Search for the cell housing the specified text and yield its [x, y] center coordinate. 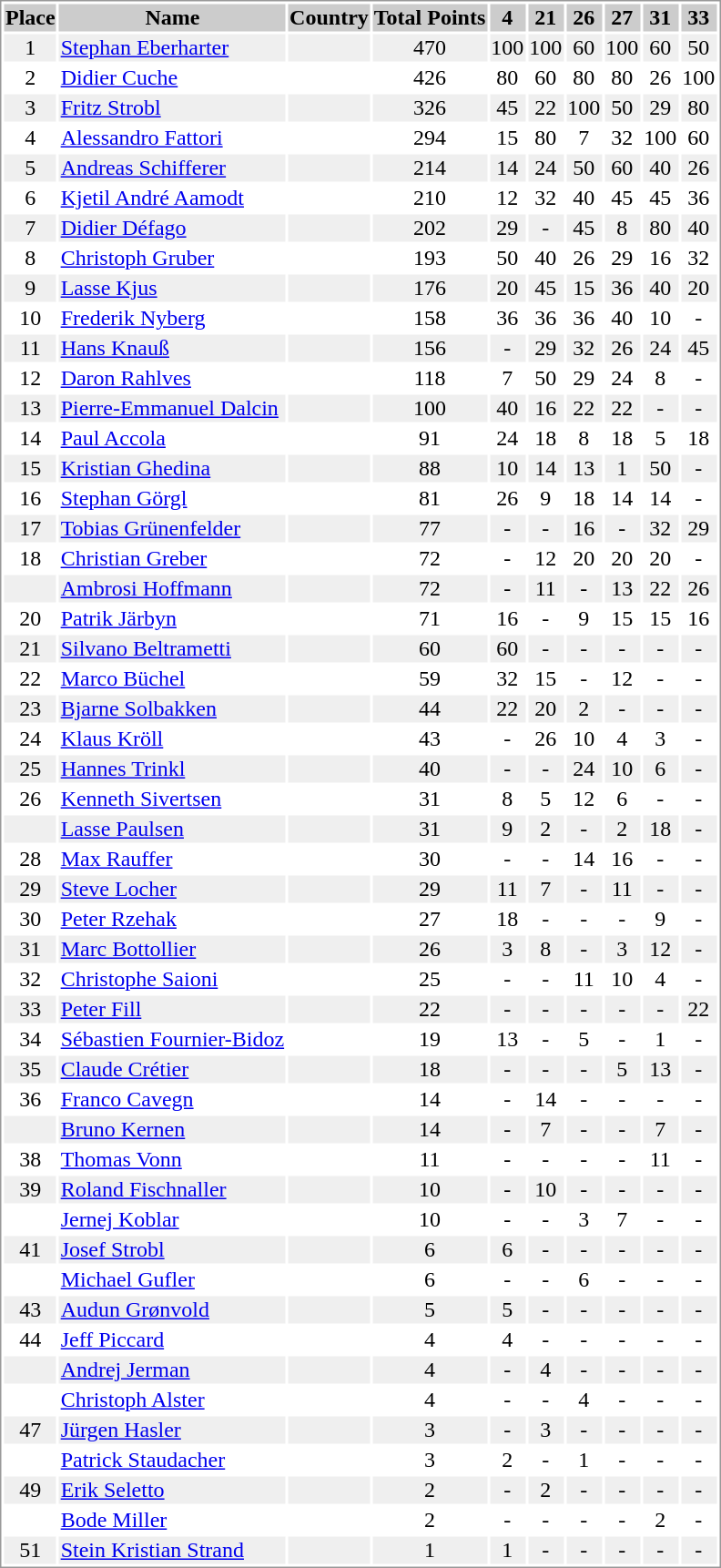
35 [30, 1070]
Steve Locher [172, 890]
Bode Miller [172, 1520]
Christoph Gruber [172, 258]
71 [430, 618]
Andreas Schifferer [172, 168]
118 [430, 378]
202 [430, 229]
Paul Accola [172, 438]
214 [430, 168]
Pierre-Emmanuel Dalcin [172, 409]
Audun Grønvold [172, 1310]
Frederik Nyberg [172, 318]
Patrick Staudacher [172, 1460]
Klaus Kröll [172, 738]
Patrik Järbyn [172, 618]
176 [430, 289]
23 [30, 709]
Lasse Paulsen [172, 830]
Thomas Vonn [172, 1159]
Tobias Grünenfelder [172, 529]
Country [330, 17]
156 [430, 349]
Max Rauffer [172, 859]
59 [430, 678]
Place [30, 17]
294 [430, 137]
28 [30, 859]
Sébastien Fournier-Bidoz [172, 1039]
Peter Rzehak [172, 919]
38 [30, 1159]
Didier Cuche [172, 77]
Hans Knauß [172, 349]
326 [430, 108]
49 [30, 1491]
Kristian Ghedina [172, 469]
Erik Seletto [172, 1491]
91 [430, 438]
Marc Bottollier [172, 950]
17 [30, 529]
Peter Fill [172, 1010]
Christophe Saioni [172, 979]
Total Points [430, 17]
Jeff Piccard [172, 1339]
193 [430, 258]
Josef Strobl [172, 1250]
Roland Fischnaller [172, 1190]
158 [430, 318]
Christian Greber [172, 558]
Stephan Eberharter [172, 48]
47 [30, 1431]
Bruno Kernen [172, 1130]
39 [30, 1190]
19 [430, 1039]
Jürgen Hasler [172, 1431]
Lasse Kjus [172, 289]
Kenneth Sivertsen [172, 799]
41 [30, 1250]
Alessandro Fattori [172, 137]
Andrej Jerman [172, 1370]
77 [430, 529]
Hannes Trinkl [172, 769]
Name [172, 17]
Silvano Beltrametti [172, 649]
Stephan Görgl [172, 498]
Stein Kristian Strand [172, 1551]
Marco Büchel [172, 678]
88 [430, 469]
Ambrosi Hoffmann [172, 589]
81 [430, 498]
Claude Crétier [172, 1070]
51 [30, 1551]
Daron Rahlves [172, 378]
Jernej Koblar [172, 1219]
210 [430, 198]
Fritz Strobl [172, 108]
Kjetil André Aamodt [172, 198]
426 [430, 77]
Christoph Alster [172, 1400]
Michael Gufler [172, 1279]
Franco Cavegn [172, 1099]
Bjarne Solbakken [172, 709]
Didier Défago [172, 229]
34 [30, 1039]
470 [430, 48]
